Extract the [x, y] coordinate from the center of the cell holding the provided text.  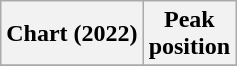
Peakposition [189, 34]
Chart (2022) [72, 34]
